Provide the [X, Y] coordinate of the cell's center where the given text is located.  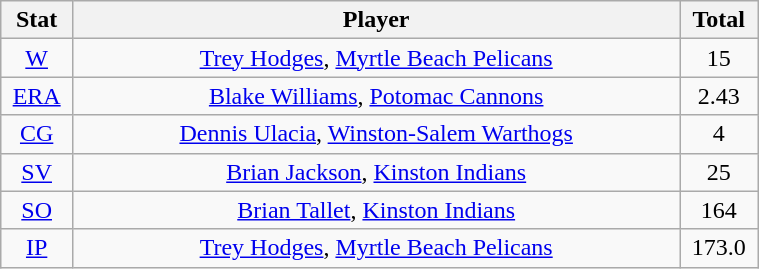
Brian Jackson, Kinston Indians [376, 172]
173.0 [719, 248]
2.43 [719, 96]
15 [719, 58]
Player [376, 20]
W [37, 58]
SV [37, 172]
4 [719, 134]
Brian Tallet, Kinston Indians [376, 210]
164 [719, 210]
IP [37, 248]
CG [37, 134]
Stat [37, 20]
25 [719, 172]
ERA [37, 96]
Total [719, 20]
Dennis Ulacia, Winston-Salem Warthogs [376, 134]
SO [37, 210]
Blake Williams, Potomac Cannons [376, 96]
